Detect which cell encompasses the target text, then output its (x, y) center coordinate. 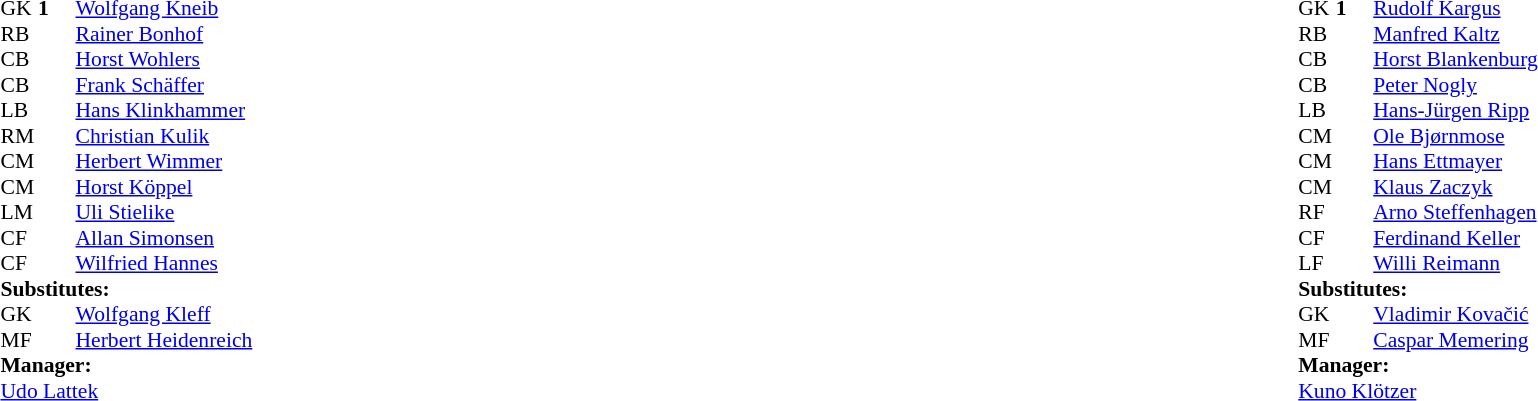
Frank Schäffer (164, 85)
Allan Simonsen (164, 238)
Hans Klinkhammer (164, 111)
LM (19, 213)
Herbert Heidenreich (164, 340)
Willi Reimann (1455, 263)
Horst Wohlers (164, 59)
Uli Stielike (164, 213)
Horst Köppel (164, 187)
Ferdinand Keller (1455, 238)
Wilfried Hannes (164, 263)
LF (1317, 263)
Herbert Wimmer (164, 161)
Ole Bjørnmose (1455, 136)
Hans Ettmayer (1455, 161)
Klaus Zaczyk (1455, 187)
Horst Blankenburg (1455, 59)
Hans-Jürgen Ripp (1455, 111)
Vladimir Kovačić (1455, 315)
RF (1317, 213)
Rainer Bonhof (164, 34)
Wolfgang Kleff (164, 315)
RM (19, 136)
Caspar Memering (1455, 340)
Christian Kulik (164, 136)
Manfred Kaltz (1455, 34)
Arno Steffenhagen (1455, 213)
Peter Nogly (1455, 85)
